Identify which cell holds the provided text, then report its (x, y) central coordinate. 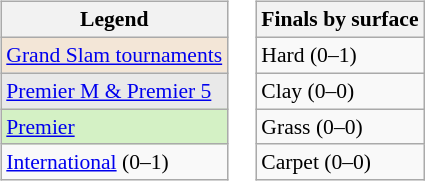
Legend (114, 20)
Premier (114, 127)
International (0–1) (114, 162)
Hard (0–1) (340, 55)
Finals by surface (340, 20)
Grand Slam tournaments (114, 55)
Grass (0–0) (340, 127)
Carpet (0–0) (340, 162)
Clay (0–0) (340, 91)
Premier M & Premier 5 (114, 91)
